Identify which cell holds the provided text, then report its (X, Y) central coordinate. 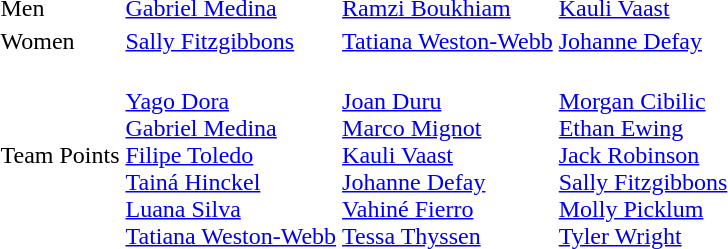
Tatiana Weston-Webb (448, 41)
Sally Fitzgibbons (231, 41)
